Capture the cell that displays the provided text and extract its [X, Y] central coordinate. 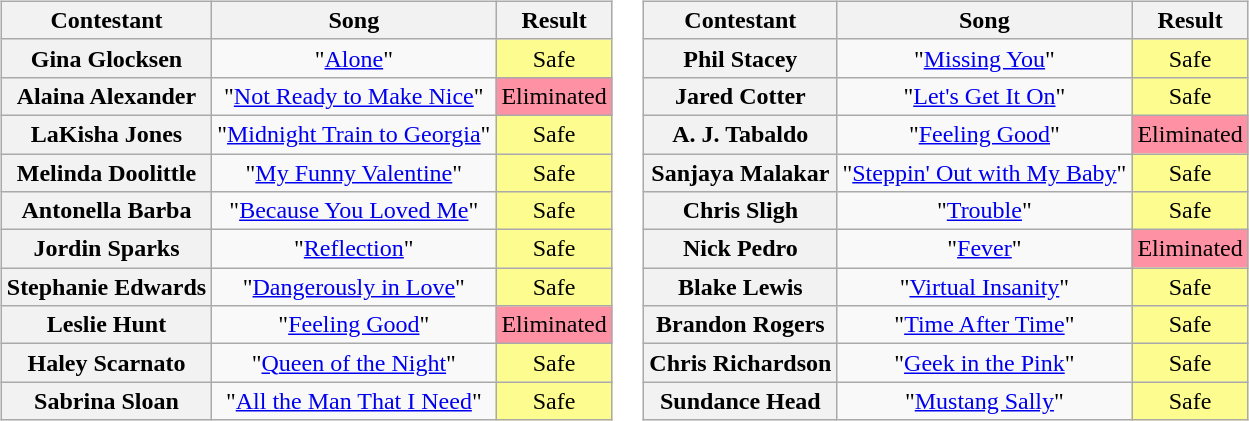
"My Funny Valentine" [354, 173]
Chris Sligh [740, 211]
Sundance Head [740, 401]
Alaina Alexander [106, 96]
"Time After Time" [984, 325]
Jordin Sparks [106, 249]
Sabrina Sloan [106, 401]
"Fever" [984, 249]
Brandon Rogers [740, 325]
Sanjaya Malakar [740, 173]
Gina Glocksen [106, 58]
Leslie Hunt [106, 325]
"Queen of the Night" [354, 363]
A. J. Tabaldo [740, 134]
Haley Scarnato [106, 363]
Melinda Doolittle [106, 173]
"Steppin' Out with My Baby" [984, 173]
"Because You Loved Me" [354, 211]
"Trouble" [984, 211]
"Dangerously in Love" [354, 287]
"Reflection" [354, 249]
Stephanie Edwards [106, 287]
Blake Lewis [740, 287]
"Missing You" [984, 58]
"Virtual Insanity" [984, 287]
"Midnight Train to Georgia" [354, 134]
LaKisha Jones [106, 134]
"Let's Get It On" [984, 96]
"Alone" [354, 58]
Jared Cotter [740, 96]
"All the Man That I Need" [354, 401]
"Geek in the Pink" [984, 363]
"Mustang Sally" [984, 401]
Antonella Barba [106, 211]
Phil Stacey [740, 58]
Chris Richardson [740, 363]
Nick Pedro [740, 249]
"Not Ready to Make Nice" [354, 96]
